Extract the (x, y) coordinate from the center of the cell holding the provided text.  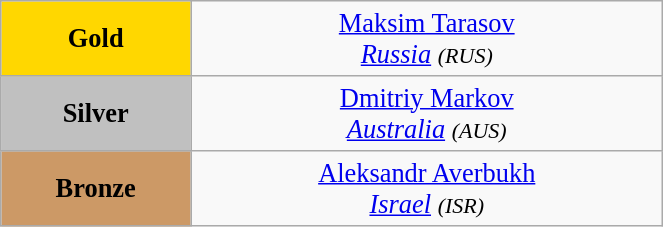
Gold (96, 38)
Bronze (96, 188)
Silver (96, 112)
Aleksandr AverbukhIsrael (ISR) (427, 188)
Maksim TarasovRussia (RUS) (427, 38)
Dmitriy MarkovAustralia (AUS) (427, 112)
